Extract the [X, Y] coordinate from the center of the cell holding the provided text.  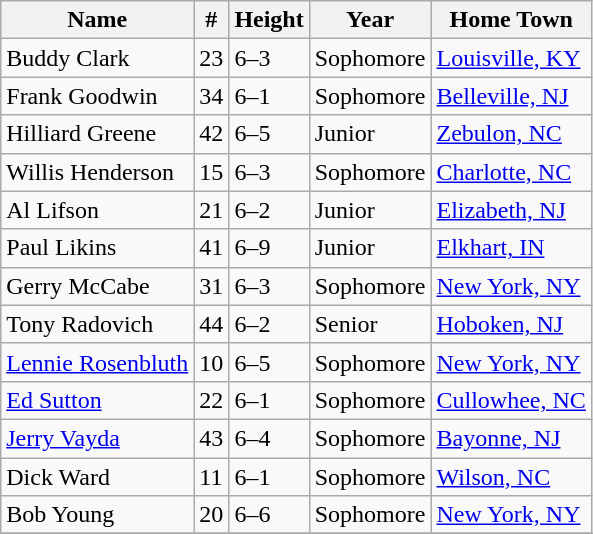
Paul Likins [98, 248]
44 [212, 324]
34 [212, 96]
Willis Henderson [98, 172]
Lennie Rosenbluth [98, 362]
41 [212, 248]
6–9 [269, 248]
Home Town [511, 20]
23 [212, 58]
Bob Young [98, 515]
6–4 [269, 438]
43 [212, 438]
Ed Sutton [98, 400]
22 [212, 400]
Wilson, NC [511, 477]
10 [212, 362]
Cullowhee, NC [511, 400]
Height [269, 20]
Tony Radovich [98, 324]
Louisville, KY [511, 58]
Jerry Vayda [98, 438]
Al Lifson [98, 210]
6–6 [269, 515]
Charlotte, NC [511, 172]
Buddy Clark [98, 58]
21 [212, 210]
Gerry McCabe [98, 286]
20 [212, 515]
Elizabeth, NJ [511, 210]
Belleville, NJ [511, 96]
Year [370, 20]
Elkhart, IN [511, 248]
Zebulon, NC [511, 134]
Frank Goodwin [98, 96]
11 [212, 477]
31 [212, 286]
Hilliard Greene [98, 134]
# [212, 20]
Bayonne, NJ [511, 438]
Hoboken, NJ [511, 324]
Name [98, 20]
Dick Ward [98, 477]
42 [212, 134]
Senior [370, 324]
15 [212, 172]
